Pinpoint the cell where the given text exists, returning its (X, Y) midpoint coordinate. 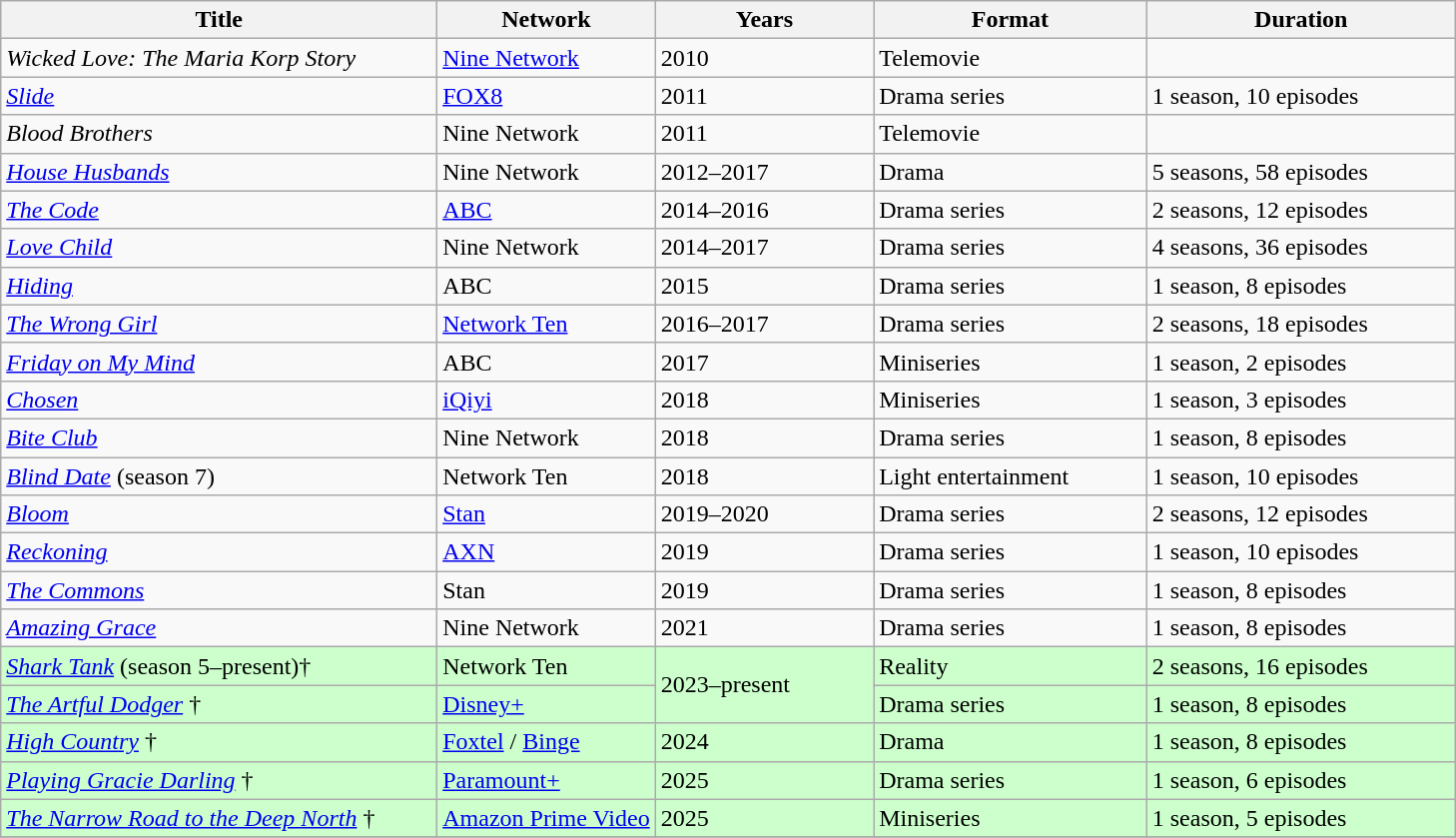
2015 (764, 286)
2023–present (764, 685)
Friday on My Mind (220, 362)
Reality (1011, 666)
Light entertainment (1011, 476)
High Country † (220, 742)
iQiyi (546, 400)
FOX8 (546, 96)
Wicked Love: The Maria Korp Story (220, 58)
Years (764, 20)
2014–2017 (764, 248)
Title (220, 20)
Playing Gracie Darling † (220, 780)
Network (546, 20)
2016–2017 (764, 324)
2010 (764, 58)
Paramount+ (546, 780)
Slide (220, 96)
2019–2020 (764, 514)
The Narrow Road to the Deep North † (220, 818)
2024 (764, 742)
Duration (1300, 20)
Amazing Grace (220, 628)
2017 (764, 362)
Hiding (220, 286)
Shark Tank (season 5–present)† (220, 666)
Foxtel / Binge (546, 742)
Bite Club (220, 437)
The Wrong Girl (220, 324)
Chosen (220, 400)
Reckoning (220, 552)
Blood Brothers (220, 134)
2021 (764, 628)
Format (1011, 20)
AXN (546, 552)
The Code (220, 210)
Amazon Prime Video (546, 818)
5 seasons, 58 episodes (1300, 172)
Bloom (220, 514)
1 season, 6 episodes (1300, 780)
House Husbands (220, 172)
Blind Date (season 7) (220, 476)
The Artful Dodger † (220, 704)
2 seasons, 16 episodes (1300, 666)
2014–2016 (764, 210)
Love Child (220, 248)
2 seasons, 18 episodes (1300, 324)
4 seasons, 36 episodes (1300, 248)
1 season, 3 episodes (1300, 400)
1 season, 5 episodes (1300, 818)
1 season, 2 episodes (1300, 362)
The Commons (220, 590)
Disney+ (546, 704)
2012–2017 (764, 172)
